Find where the given text appears and provide that cell's center as (x, y) coordinate. 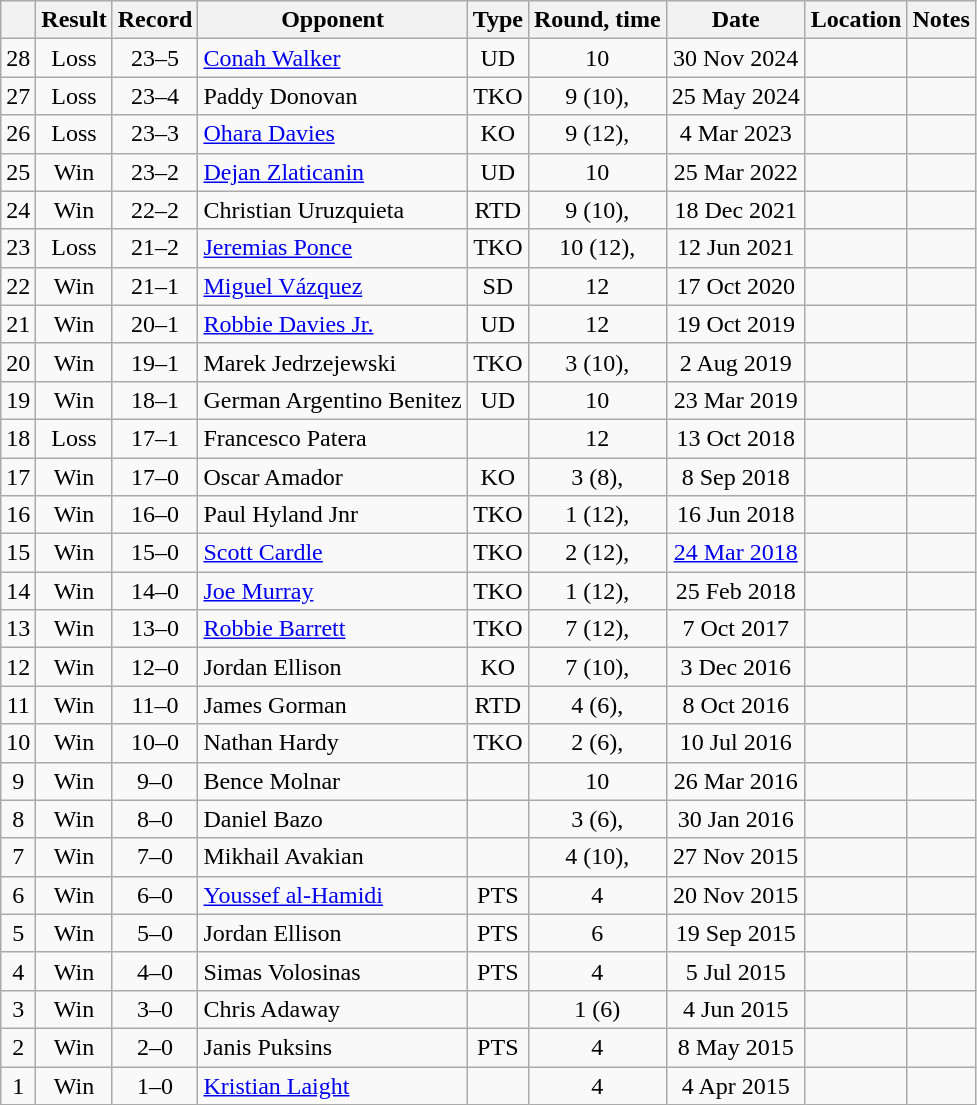
3 (8), (597, 477)
Ohara Davies (332, 134)
25 (18, 172)
10 Jul 2016 (736, 743)
3–0 (155, 1009)
6–0 (155, 895)
22 (18, 286)
24 Mar 2018 (736, 553)
Francesco Patera (332, 438)
25 Feb 2018 (736, 591)
1 (18, 1085)
2–0 (155, 1047)
Miguel Vázquez (332, 286)
4 Jun 2015 (736, 1009)
13–0 (155, 629)
Kristian Laight (332, 1085)
Notes (941, 20)
13 Oct 2018 (736, 438)
5 Jul 2015 (736, 971)
17 Oct 2020 (736, 286)
30 Nov 2024 (736, 58)
21 (18, 324)
Date (736, 20)
16 (18, 515)
8 (18, 819)
3 (6), (597, 819)
4 (10), (597, 857)
Simas Volosinas (332, 971)
3 (10), (597, 362)
Nathan Hardy (332, 743)
5–0 (155, 933)
19 Sep 2015 (736, 933)
2 (12), (597, 553)
22–2 (155, 210)
Oscar Amador (332, 477)
8 May 2015 (736, 1047)
Conah Walker (332, 58)
German Argentino Benitez (332, 400)
10 (12), (597, 248)
20 Nov 2015 (736, 895)
28 (18, 58)
12–0 (155, 667)
23–5 (155, 58)
3 Dec 2016 (736, 667)
Opponent (332, 20)
7–0 (155, 857)
30 Jan 2016 (736, 819)
Record (155, 20)
Robbie Barrett (332, 629)
17 (18, 477)
16 Jun 2018 (736, 515)
Janis Puksins (332, 1047)
Chris Adaway (332, 1009)
8 Sep 2018 (736, 477)
1 (6) (597, 1009)
20–1 (155, 324)
Jeremias Ponce (332, 248)
17–0 (155, 477)
Youssef al-Hamidi (332, 895)
25 May 2024 (736, 96)
Marek Jedrzejewski (332, 362)
2 (18, 1047)
2 Aug 2019 (736, 362)
9 (12), (597, 134)
1–0 (155, 1085)
2 (6), (597, 743)
9–0 (155, 781)
27 (18, 96)
Round, time (597, 20)
8 Oct 2016 (736, 705)
Dejan Zlaticanin (332, 172)
Mikhail Avakian (332, 857)
Scott Cardle (332, 553)
25 Mar 2022 (736, 172)
8–0 (155, 819)
18 Dec 2021 (736, 210)
3 (18, 1009)
10–0 (155, 743)
Bence Molnar (332, 781)
Paul Hyland Jnr (332, 515)
4 (6), (597, 705)
7 (10), (597, 667)
19 Oct 2019 (736, 324)
SD (498, 286)
23 Mar 2019 (736, 400)
12 Jun 2021 (736, 248)
Result (74, 20)
Location (856, 20)
14 (18, 591)
20 (18, 362)
16–0 (155, 515)
14–0 (155, 591)
27 Nov 2015 (736, 857)
23 (18, 248)
18–1 (155, 400)
21–2 (155, 248)
James Gorman (332, 705)
15–0 (155, 553)
7 (12), (597, 629)
Paddy Donovan (332, 96)
5 (18, 933)
Daniel Bazo (332, 819)
24 (18, 210)
7 (18, 857)
9 (18, 781)
23–2 (155, 172)
Christian Uruzquieta (332, 210)
23–3 (155, 134)
17–1 (155, 438)
4 Apr 2015 (736, 1085)
Joe Murray (332, 591)
21–1 (155, 286)
15 (18, 553)
13 (18, 629)
19 (18, 400)
Robbie Davies Jr. (332, 324)
26 (18, 134)
4–0 (155, 971)
19–1 (155, 362)
11 (18, 705)
23–4 (155, 96)
26 Mar 2016 (736, 781)
4 Mar 2023 (736, 134)
18 (18, 438)
7 Oct 2017 (736, 629)
Type (498, 20)
11–0 (155, 705)
